Search for the cell housing the specified text and yield its (x, y) center coordinate. 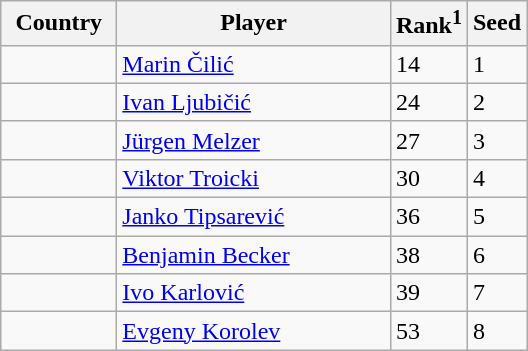
36 (428, 217)
Seed (496, 24)
Benjamin Becker (254, 255)
27 (428, 140)
30 (428, 178)
53 (428, 331)
Janko Tipsarević (254, 217)
Player (254, 24)
39 (428, 293)
4 (496, 178)
6 (496, 255)
7 (496, 293)
14 (428, 64)
3 (496, 140)
Rank1 (428, 24)
Marin Čilić (254, 64)
38 (428, 255)
Country (59, 24)
Ivan Ljubičić (254, 102)
1 (496, 64)
Evgeny Korolev (254, 331)
5 (496, 217)
24 (428, 102)
Ivo Karlović (254, 293)
Viktor Troicki (254, 178)
Jürgen Melzer (254, 140)
8 (496, 331)
2 (496, 102)
